For the text-containing cell, return its midpoint in (x, y) coordinate format. 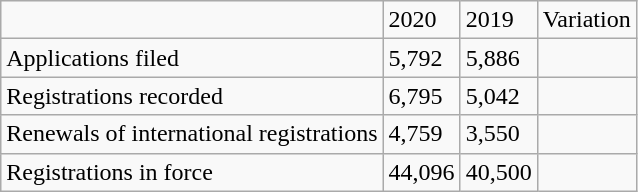
44,096 (422, 172)
6,795 (422, 96)
5,792 (422, 58)
4,759 (422, 134)
5,886 (498, 58)
5,042 (498, 96)
40,500 (498, 172)
2020 (422, 20)
Registrations recorded (192, 96)
Registrations in force (192, 172)
2019 (498, 20)
Variation (586, 20)
Applications filed (192, 58)
Renewals of international registrations (192, 134)
3,550 (498, 134)
